Identify which cell holds the provided text, then report its [X, Y] central coordinate. 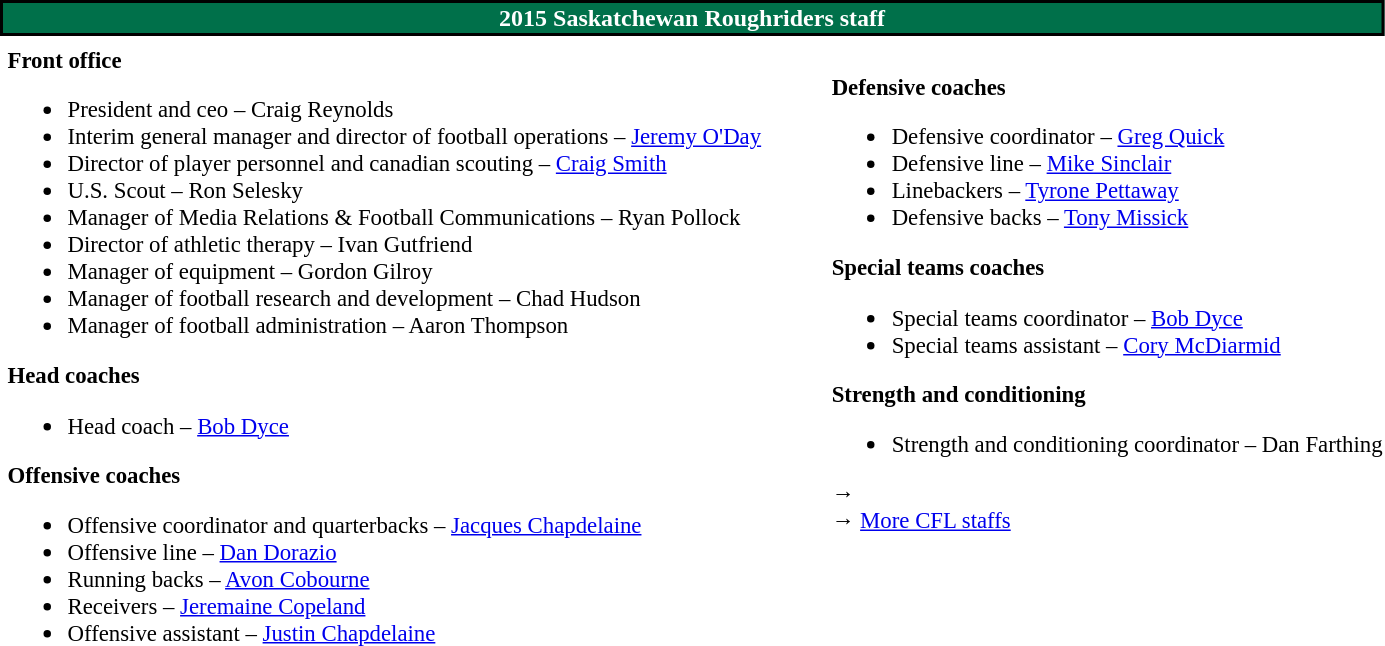
2015 Saskatchewan Roughriders staff [692, 18]
